Return the [X, Y] coordinate for the center point of the cell that contains the specified text.  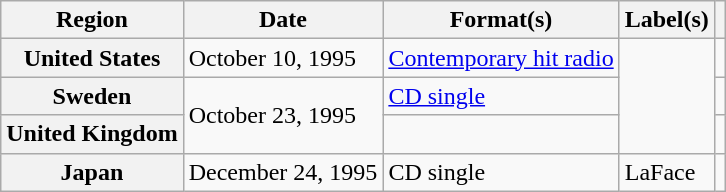
LaFace [666, 172]
Japan [92, 172]
December 24, 1995 [283, 172]
October 10, 1995 [283, 58]
Contemporary hit radio [501, 58]
United Kingdom [92, 134]
United States [92, 58]
Label(s) [666, 20]
Sweden [92, 96]
Format(s) [501, 20]
October 23, 1995 [283, 115]
Region [92, 20]
Date [283, 20]
